For the text-containing cell, return its midpoint in [X, Y] coordinate format. 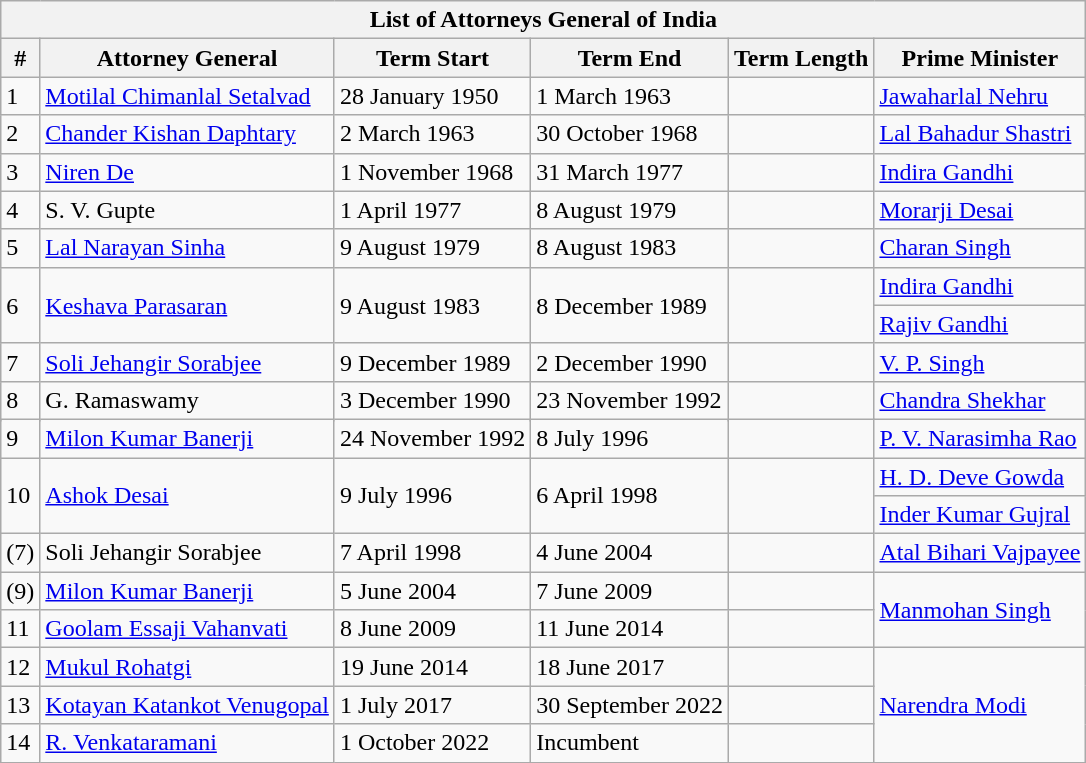
P. V. Narasimha Rao [980, 438]
8 August 1979 [630, 210]
Motilal Chimanlal Setalvad [188, 96]
Attorney General [188, 58]
4 [20, 210]
Narendra Modi [980, 705]
6 April 1998 [630, 496]
4 June 2004 [630, 553]
Manmohan Singh [980, 610]
1 July 2017 [432, 705]
30 October 1968 [630, 134]
Incumbent [630, 743]
1 April 1977 [432, 210]
Kotayan Katankot Venugopal [188, 705]
# [20, 58]
Morarji Desai [980, 210]
8 [20, 400]
3 [20, 172]
13 [20, 705]
31 March 1977 [630, 172]
2 [20, 134]
8 December 1989 [630, 305]
9 December 1989 [432, 362]
19 June 2014 [432, 667]
Keshava Parasaran [188, 305]
Jawaharlal Nehru [980, 96]
Mukul Rohatgi [188, 667]
23 November 1992 [630, 400]
Inder Kumar Gujral [980, 515]
R. Venkataramani [188, 743]
Chander Kishan Daphtary [188, 134]
14 [20, 743]
8 July 1996 [630, 438]
9 [20, 438]
Rajiv Gandhi [980, 324]
12 [20, 667]
7 April 1998 [432, 553]
G. Ramaswamy [188, 400]
28 January 1950 [432, 96]
(7) [20, 553]
Ashok Desai [188, 496]
V. P. Singh [980, 362]
1 [20, 96]
5 [20, 248]
Charan Singh [980, 248]
Term End [630, 58]
Term Start [432, 58]
(9) [20, 591]
1 March 1963 [630, 96]
1 October 2022 [432, 743]
6 [20, 305]
List of Attorneys General of India [544, 20]
Prime Minister [980, 58]
7 June 2009 [630, 591]
H. D. Deve Gowda [980, 477]
Lal Bahadur Shastri [980, 134]
Goolam Essaji Vahanvati [188, 629]
8 June 2009 [432, 629]
10 [20, 496]
7 [20, 362]
2 December 1990 [630, 362]
2 March 1963 [432, 134]
9 August 1979 [432, 248]
S. V. Gupte [188, 210]
Niren De [188, 172]
8 August 1983 [630, 248]
Term Length [801, 58]
3 December 1990 [432, 400]
18 June 2017 [630, 667]
30 September 2022 [630, 705]
11 [20, 629]
Chandra Shekhar [980, 400]
11 June 2014 [630, 629]
24 November 1992 [432, 438]
5 June 2004 [432, 591]
9 August 1983 [432, 305]
1 November 1968 [432, 172]
9 July 1996 [432, 496]
Atal Bihari Vajpayee [980, 553]
Lal Narayan Sinha [188, 248]
